Capture the cell that displays the provided text and extract its (x, y) central coordinate. 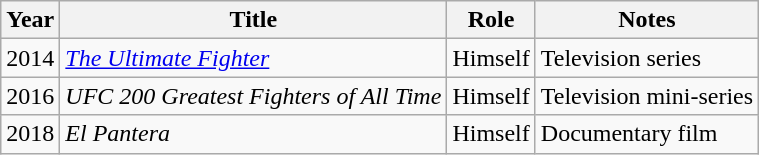
2018 (30, 134)
UFC 200 Greatest Fighters of All Time (254, 96)
2014 (30, 58)
2016 (30, 96)
The Ultimate Fighter (254, 58)
Television series (646, 58)
Documentary film (646, 134)
Title (254, 20)
Notes (646, 20)
Year (30, 20)
El Pantera (254, 134)
Role (491, 20)
Television mini-series (646, 96)
